Provide the (X, Y) coordinate of the cell's center where the given text is located.  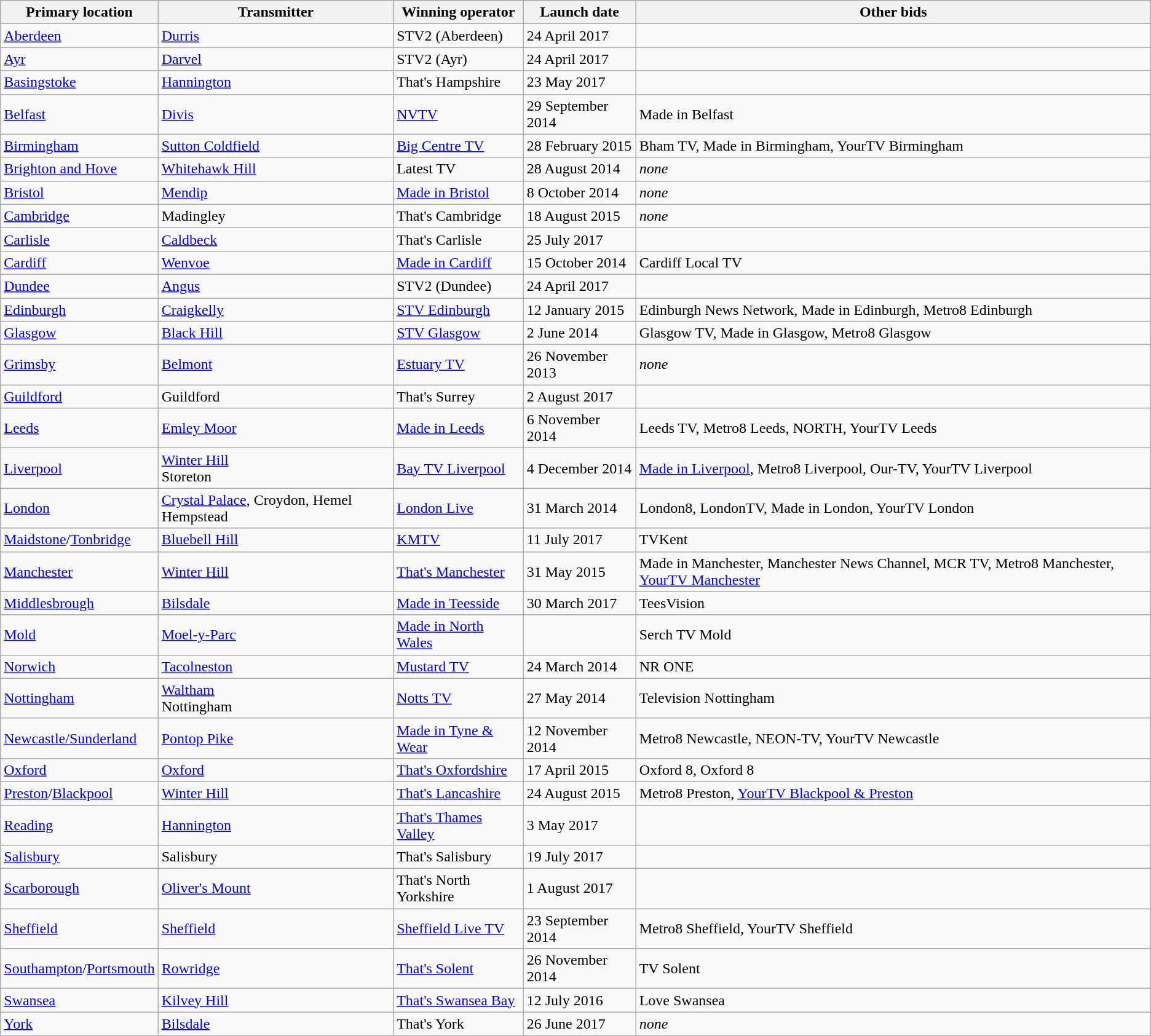
Metro8 Newcastle, NEON-TV, YourTV Newcastle (893, 738)
WalthamNottingham (275, 698)
Ayr (79, 59)
Oxford 8, Oxford 8 (893, 770)
Sheffield Live TV (459, 928)
That's Swansea Bay (459, 1000)
18 August 2015 (579, 216)
3 May 2017 (579, 825)
Serch TV Mold (893, 635)
KMTV (459, 540)
Edinburgh News Network, Made in Edinburgh, Metro8 Edinburgh (893, 309)
31 March 2014 (579, 508)
Rowridge (275, 969)
6 November 2014 (579, 428)
Cardiff (79, 263)
Bristol (79, 192)
STV Edinburgh (459, 309)
Made in Teesside (459, 603)
Belfast (79, 114)
Black Hill (275, 333)
Durris (275, 36)
Mendip (275, 192)
12 November 2014 (579, 738)
27 May 2014 (579, 698)
19 July 2017 (579, 857)
London Live (459, 508)
Whitehawk Hill (275, 169)
26 November 2013 (579, 365)
Television Nottingham (893, 698)
24 August 2015 (579, 793)
Other bids (893, 12)
NVTV (459, 114)
Love Swansea (893, 1000)
Aberdeen (79, 36)
2 June 2014 (579, 333)
Glasgow TV, Made in Glasgow, Metro8 Glasgow (893, 333)
That's Oxfordshire (459, 770)
Made in North Wales (459, 635)
Reading (79, 825)
Edinburgh (79, 309)
Preston/Blackpool (79, 793)
Liverpool (79, 469)
Scarborough (79, 889)
Bay TV Liverpool (459, 469)
26 November 2014 (579, 969)
That's Salisbury (459, 857)
That's Solent (459, 969)
Made in Belfast (893, 114)
London8, LondonTV, Made in London, YourTV London (893, 508)
That's Manchester (459, 572)
Emley Moor (275, 428)
Moel-y-Parc (275, 635)
Transmitter (275, 12)
Sutton Coldfield (275, 146)
28 August 2014 (579, 169)
28 February 2015 (579, 146)
Big Centre TV (459, 146)
Angus (275, 286)
TV Solent (893, 969)
17 April 2015 (579, 770)
Bluebell Hill (275, 540)
TeesVision (893, 603)
25 July 2017 (579, 239)
Made in Leeds (459, 428)
Leeds TV, Metro8 Leeds, NORTH, YourTV Leeds (893, 428)
1 August 2017 (579, 889)
Caldbeck (275, 239)
24 March 2014 (579, 666)
Dundee (79, 286)
23 September 2014 (579, 928)
Madingley (275, 216)
STV2 (Ayr) (459, 59)
Darvel (275, 59)
STV Glasgow (459, 333)
Primary location (79, 12)
Manchester (79, 572)
Swansea (79, 1000)
Mustard TV (459, 666)
Wenvoe (275, 263)
Winning operator (459, 12)
Craigkelly (275, 309)
Winter HillStoreton (275, 469)
15 October 2014 (579, 263)
Metro8 Preston, YourTV Blackpool & Preston (893, 793)
Made in Cardiff (459, 263)
Made in Bristol (459, 192)
Divis (275, 114)
Birmingham (79, 146)
31 May 2015 (579, 572)
2 August 2017 (579, 397)
Launch date (579, 12)
29 September 2014 (579, 114)
Middlesbrough (79, 603)
Brighton and Hove (79, 169)
STV2 (Dundee) (459, 286)
Norwich (79, 666)
That's Lancashire (459, 793)
Basingstoke (79, 82)
Glasgow (79, 333)
Cambridge (79, 216)
23 May 2017 (579, 82)
Nottingham (79, 698)
Estuary TV (459, 365)
Maidstone/Tonbridge (79, 540)
Belmont (275, 365)
Made in Tyne & Wear (459, 738)
Pontop Pike (275, 738)
30 March 2017 (579, 603)
Grimsby (79, 365)
That's Cambridge (459, 216)
8 October 2014 (579, 192)
Leeds (79, 428)
11 July 2017 (579, 540)
12 July 2016 (579, 1000)
That's Thames Valley (459, 825)
Metro8 Sheffield, YourTV Sheffield (893, 928)
4 December 2014 (579, 469)
26 June 2017 (579, 1024)
Bham TV, Made in Birmingham, YourTV Birmingham (893, 146)
York (79, 1024)
Notts TV (459, 698)
Mold (79, 635)
Made in Liverpool, Metro8 Liverpool, Our-TV, YourTV Liverpool (893, 469)
Oliver's Mount (275, 889)
That's York (459, 1024)
London (79, 508)
12 January 2015 (579, 309)
Southampton/Portsmouth (79, 969)
That's North Yorkshire (459, 889)
Carlisle (79, 239)
Latest TV (459, 169)
Tacolneston (275, 666)
STV2 (Aberdeen) (459, 36)
Newcastle/Sunderland (79, 738)
Made in Manchester, Manchester News Channel, MCR TV, Metro8 Manchester, YourTV Manchester (893, 572)
That's Carlisle (459, 239)
TVKent (893, 540)
That's Surrey (459, 397)
Crystal Palace, Croydon, Hemel Hempstead (275, 508)
Kilvey Hill (275, 1000)
NR ONE (893, 666)
Cardiff Local TV (893, 263)
That's Hampshire (459, 82)
